Output the (x, y) coordinate of the center of the cell containing the given text.  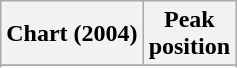
Chart (2004) (72, 34)
Peakposition (189, 34)
